Return [x, y] of the center of cell containing provided text 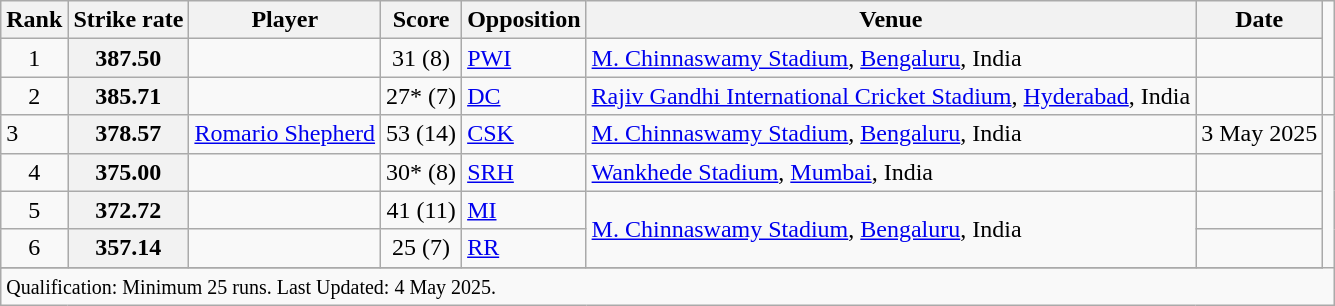
387.50 [128, 58]
2 [34, 96]
MI [524, 210]
378.57 [128, 134]
Venue [891, 20]
6 [34, 248]
Strike rate [128, 20]
Date [1260, 20]
RR [524, 248]
372.72 [128, 210]
Score [422, 20]
30* (8) [422, 172]
375.00 [128, 172]
Wankhede Stadium, Mumbai, India [891, 172]
385.71 [128, 96]
25 (7) [422, 248]
31 (8) [422, 58]
357.14 [128, 248]
3 May 2025 [1260, 134]
5 [34, 210]
Qualification: Minimum 25 runs. Last Updated: 4 May 2025. [668, 286]
Opposition [524, 20]
3 [34, 134]
Rajiv Gandhi International Cricket Stadium, Hyderabad, India [891, 96]
41 (11) [422, 210]
Rank [34, 20]
SRH [524, 172]
Player [285, 20]
27* (7) [422, 96]
53 (14) [422, 134]
DC [524, 96]
4 [34, 172]
PWI [524, 58]
CSK [524, 134]
Romario Shepherd [285, 134]
1 [34, 58]
